Identify which cell holds the provided text, then report its [X, Y] central coordinate. 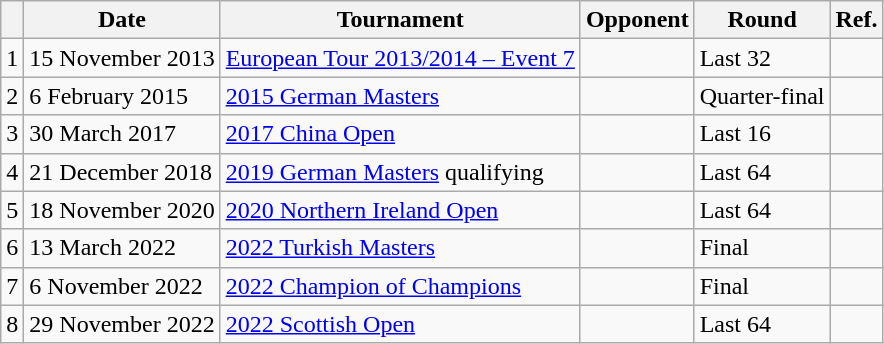
29 November 2022 [122, 324]
18 November 2020 [122, 210]
Round [762, 20]
2015 German Masters [400, 96]
2022 Champion of Champions [400, 286]
8 [12, 324]
6 [12, 248]
4 [12, 172]
5 [12, 210]
2022 Turkish Masters [400, 248]
Tournament [400, 20]
European Tour 2013/2014 – Event 7 [400, 58]
2017 China Open [400, 134]
Opponent [637, 20]
Date [122, 20]
2 [12, 96]
2022 Scottish Open [400, 324]
Ref. [856, 20]
15 November 2013 [122, 58]
Quarter-final [762, 96]
3 [12, 134]
2020 Northern Ireland Open [400, 210]
7 [12, 286]
Last 16 [762, 134]
1 [12, 58]
6 November 2022 [122, 286]
6 February 2015 [122, 96]
2019 German Masters qualifying [400, 172]
30 March 2017 [122, 134]
Last 32 [762, 58]
13 March 2022 [122, 248]
21 December 2018 [122, 172]
